For the text-containing cell, return its midpoint in (X, Y) coordinate format. 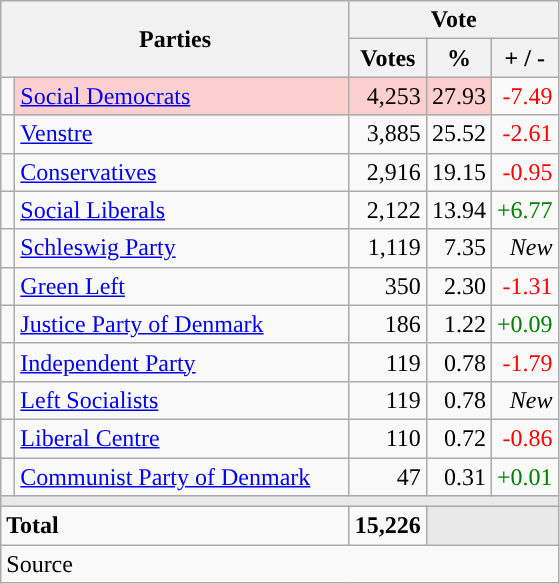
Conservatives (182, 172)
Communist Party of Denmark (182, 477)
1,119 (388, 248)
-2.61 (524, 134)
-1.79 (524, 362)
1.22 (458, 324)
-0.95 (524, 172)
-7.49 (524, 96)
13.94 (458, 210)
27.93 (458, 96)
+ / - (524, 58)
-1.31 (524, 286)
3,885 (388, 134)
2.30 (458, 286)
+6.77 (524, 210)
0.31 (458, 477)
Parties (176, 39)
-0.86 (524, 438)
Independent Party (182, 362)
47 (388, 477)
350 (388, 286)
15,226 (388, 526)
110 (388, 438)
7.35 (458, 248)
Total (176, 526)
+0.01 (524, 477)
2,122 (388, 210)
0.72 (458, 438)
Venstre (182, 134)
Left Socialists (182, 400)
Schleswig Party (182, 248)
Social Liberals (182, 210)
19.15 (458, 172)
25.52 (458, 134)
Source (280, 564)
+0.09 (524, 324)
2,916 (388, 172)
Vote (454, 20)
Social Democrats (182, 96)
Green Left (182, 286)
Justice Party of Denmark (182, 324)
4,253 (388, 96)
Votes (388, 58)
186 (388, 324)
% (458, 58)
Liberal Centre (182, 438)
